For the text-containing cell, return its midpoint in [X, Y] coordinate format. 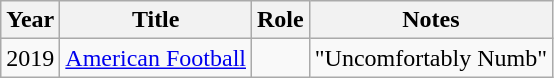
American Football [156, 58]
Year [30, 20]
2019 [30, 58]
Role [281, 20]
"Uncomfortably Numb" [430, 58]
Title [156, 20]
Notes [430, 20]
